Find where the given text appears and provide that cell's center as (X, Y) coordinate. 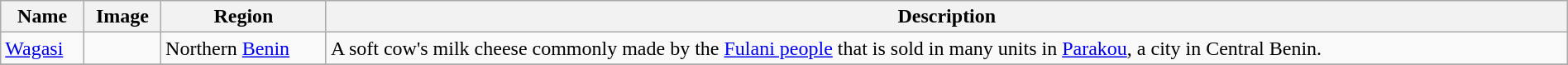
Name (43, 17)
Wagasi (43, 48)
Northern Benin (244, 48)
Image (122, 17)
Region (244, 17)
Description (946, 17)
A soft cow's milk cheese commonly made by the Fulani people that is sold in many units in Parakou, a city in Central Benin. (946, 48)
